Pinpoint the cell where the given text exists, returning its [x, y] midpoint coordinate. 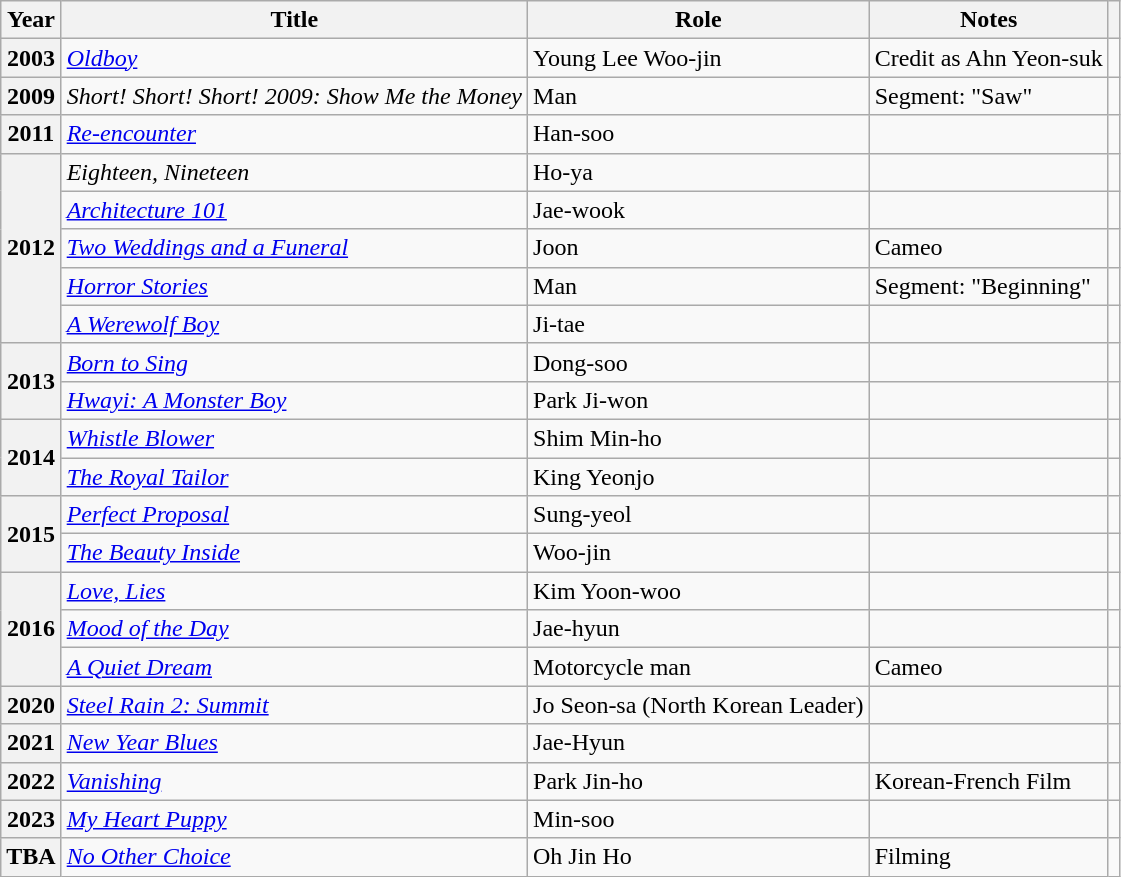
Young Lee Woo-jin [699, 58]
TBA [31, 857]
Kim Yoon-woo [699, 591]
Mood of the Day [294, 629]
Love, Lies [294, 591]
2013 [31, 381]
Korean-French Film [988, 781]
Ho-ya [699, 172]
Steel Rain 2: Summit [294, 705]
Credit as Ahn Yeon-suk [988, 58]
2012 [31, 248]
A Werewolf Boy [294, 324]
Segment: "Beginning" [988, 286]
2011 [31, 134]
Title [294, 20]
Jo Seon-sa (North Korean Leader) [699, 705]
Re-encounter [294, 134]
Ji-tae [699, 324]
Park Ji-won [699, 400]
2016 [31, 629]
Joon [699, 248]
Notes [988, 20]
Horror Stories [294, 286]
2023 [31, 819]
Jae-Hyun [699, 743]
Whistle Blower [294, 438]
King Yeonjo [699, 477]
Park Jin-ho [699, 781]
2021 [31, 743]
Architecture 101 [294, 210]
Motorcycle man [699, 667]
Woo-jin [699, 553]
Dong-soo [699, 362]
The Beauty Inside [294, 553]
Two Weddings and a Funeral [294, 248]
Year [31, 20]
Short! Short! Short! 2009: Show Me the Money [294, 96]
Born to Sing [294, 362]
2003 [31, 58]
Role [699, 20]
Han-soo [699, 134]
My Heart Puppy [294, 819]
Jae-hyun [699, 629]
2015 [31, 534]
A Quiet Dream [294, 667]
The Royal Tailor [294, 477]
2020 [31, 705]
Segment: "Saw" [988, 96]
2022 [31, 781]
Min-soo [699, 819]
Eighteen, Nineteen [294, 172]
2009 [31, 96]
Perfect Proposal [294, 515]
Hwayi: A Monster Boy [294, 400]
Oldboy [294, 58]
Filming [988, 857]
No Other Choice [294, 857]
Vanishing [294, 781]
Sung-yeol [699, 515]
Jae-wook [699, 210]
Oh Jin Ho [699, 857]
2014 [31, 457]
Shim Min-ho [699, 438]
New Year Blues [294, 743]
